From the cell containing the given text, extract its center point as (x, y) coordinate. 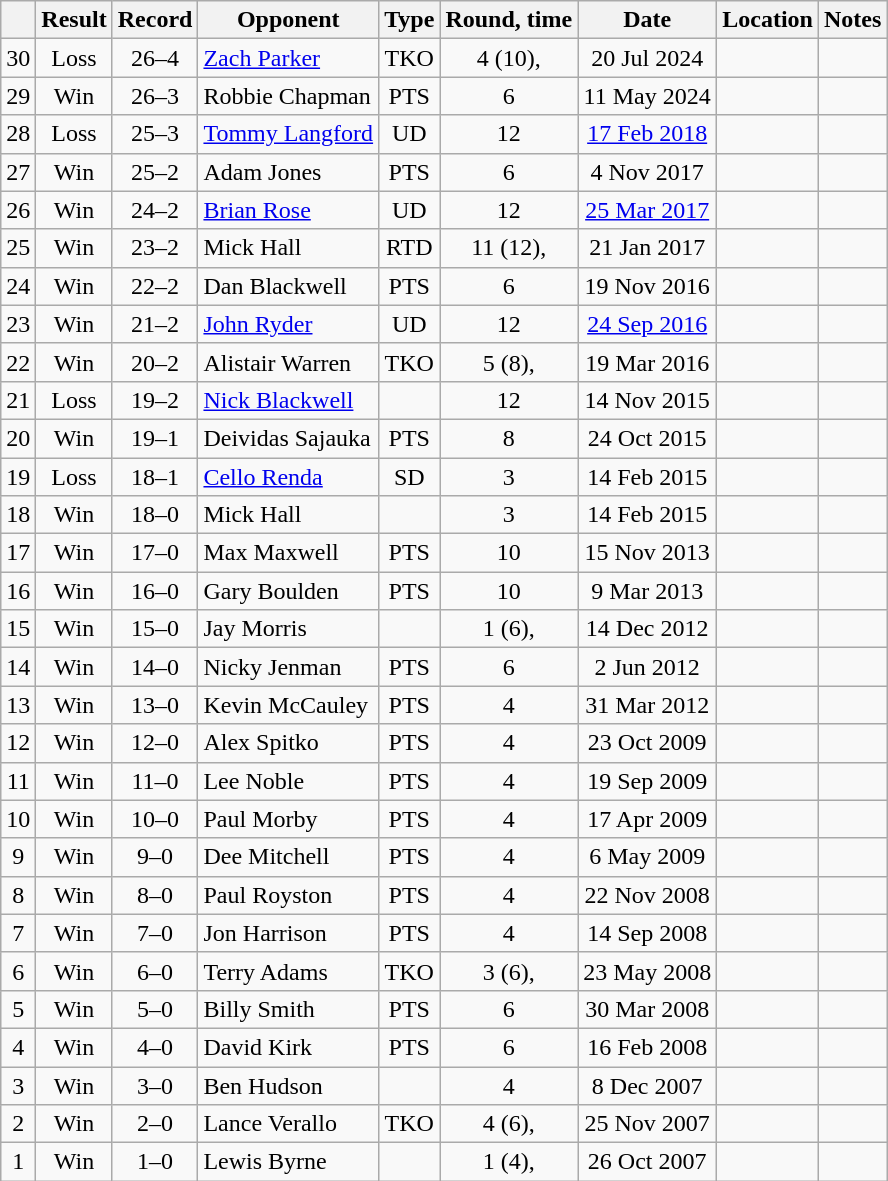
Paul Royston (288, 895)
17–0 (155, 553)
David Kirk (288, 1047)
26–4 (155, 58)
31 Mar 2012 (648, 705)
18–1 (155, 477)
Type (410, 20)
Opponent (288, 20)
5–0 (155, 1009)
Nicky Jenman (288, 667)
14 (18, 667)
5 (8), (509, 362)
21 Jan 2017 (648, 248)
Dan Blackwell (288, 286)
19 Mar 2016 (648, 362)
2 Jun 2012 (648, 667)
23 (18, 324)
25–2 (155, 172)
Deividas Sajauka (288, 438)
26–3 (155, 96)
9 (18, 857)
Result (74, 20)
Kevin McCauley (288, 705)
John Ryder (288, 324)
9–0 (155, 857)
22 Nov 2008 (648, 895)
Zach Parker (288, 58)
24 Oct 2015 (648, 438)
Max Maxwell (288, 553)
Date (648, 20)
16–0 (155, 591)
Lewis Byrne (288, 1162)
Robbie Chapman (288, 96)
1–0 (155, 1162)
Ben Hudson (288, 1085)
7–0 (155, 933)
23 May 2008 (648, 971)
22–2 (155, 286)
28 (18, 134)
23–2 (155, 248)
30 Mar 2008 (648, 1009)
9 Mar 2013 (648, 591)
4 Nov 2017 (648, 172)
25–3 (155, 134)
10–0 (155, 819)
26 (18, 210)
25 Mar 2017 (648, 210)
Lee Noble (288, 781)
6–0 (155, 971)
13–0 (155, 705)
4 (6), (509, 1124)
23 Oct 2009 (648, 743)
SD (410, 477)
18–0 (155, 515)
22 (18, 362)
11 (12), (509, 248)
8–0 (155, 895)
Dee Mitchell (288, 857)
Jon Harrison (288, 933)
Alistair Warren (288, 362)
24 Sep 2016 (648, 324)
19 Nov 2016 (648, 286)
3 (6), (509, 971)
14 Dec 2012 (648, 629)
Notes (852, 20)
21–2 (155, 324)
25 (18, 248)
1 (4), (509, 1162)
13 (18, 705)
15–0 (155, 629)
24 (18, 286)
Jay Morris (288, 629)
14 Nov 2015 (648, 400)
19 Sep 2009 (648, 781)
Cello Renda (288, 477)
4 (10), (509, 58)
15 (18, 629)
17 Feb 2018 (648, 134)
1 (6), (509, 629)
19 (18, 477)
Gary Boulden (288, 591)
15 Nov 2013 (648, 553)
2 (18, 1124)
7 (18, 933)
8 Dec 2007 (648, 1085)
2–0 (155, 1124)
14–0 (155, 667)
20 (18, 438)
30 (18, 58)
20 Jul 2024 (648, 58)
Location (768, 20)
Adam Jones (288, 172)
Brian Rose (288, 210)
29 (18, 96)
17 (18, 553)
Alex Spitko (288, 743)
Nick Blackwell (288, 400)
6 May 2009 (648, 857)
5 (18, 1009)
17 Apr 2009 (648, 819)
12–0 (155, 743)
19–1 (155, 438)
Round, time (509, 20)
25 Nov 2007 (648, 1124)
11 May 2024 (648, 96)
Tommy Langford (288, 134)
3–0 (155, 1085)
16 (18, 591)
RTD (410, 248)
20–2 (155, 362)
19–2 (155, 400)
24–2 (155, 210)
Record (155, 20)
18 (18, 515)
14 Sep 2008 (648, 933)
11 (18, 781)
Lance Verallo (288, 1124)
Billy Smith (288, 1009)
4–0 (155, 1047)
21 (18, 400)
26 Oct 2007 (648, 1162)
1 (18, 1162)
Terry Adams (288, 971)
16 Feb 2008 (648, 1047)
Paul Morby (288, 819)
11–0 (155, 781)
27 (18, 172)
